Identify which cell holds the provided text, then report its [x, y] central coordinate. 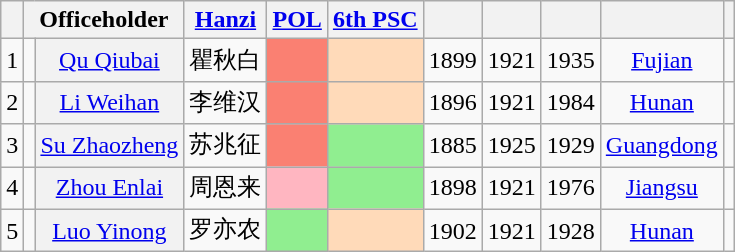
1984 [570, 102]
Zhou Enlai [110, 188]
Li Weihan [110, 102]
5 [12, 230]
苏兆征 [226, 146]
1899 [452, 60]
1 [12, 60]
1896 [452, 102]
3 [12, 146]
1925 [512, 146]
Hanzi [226, 20]
6th PSC [375, 20]
1928 [570, 230]
周恩来 [226, 188]
1976 [570, 188]
Fujian [662, 60]
1885 [452, 146]
Qu Qiubai [110, 60]
瞿秋白 [226, 60]
POL [297, 20]
1935 [570, 60]
1898 [452, 188]
李维汉 [226, 102]
1929 [570, 146]
罗亦农 [226, 230]
Officeholder [104, 20]
Jiangsu [662, 188]
Luo Yinong [110, 230]
4 [12, 188]
2 [12, 102]
Su Zhaozheng [110, 146]
Guangdong [662, 146]
1902 [452, 230]
